Identify which cell holds the provided text, then report its (X, Y) central coordinate. 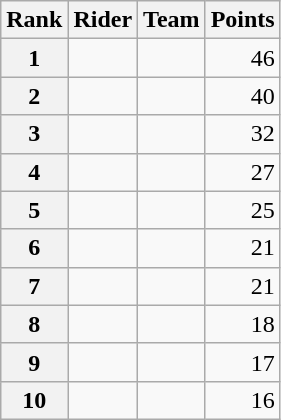
Rider (103, 20)
18 (242, 324)
32 (242, 134)
Points (242, 20)
8 (34, 324)
27 (242, 172)
46 (242, 58)
7 (34, 286)
17 (242, 362)
40 (242, 96)
10 (34, 400)
25 (242, 210)
9 (34, 362)
2 (34, 96)
Team (172, 20)
5 (34, 210)
1 (34, 58)
6 (34, 248)
Rank (34, 20)
3 (34, 134)
16 (242, 400)
4 (34, 172)
